From the cell containing the given text, extract its center point as (X, Y) coordinate. 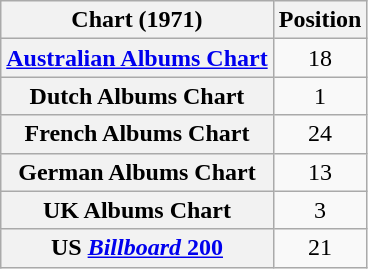
Australian Albums Chart (137, 58)
3 (320, 210)
US Billboard 200 (137, 248)
1 (320, 96)
24 (320, 134)
21 (320, 248)
Position (320, 20)
18 (320, 58)
UK Albums Chart (137, 210)
French Albums Chart (137, 134)
Chart (1971) (137, 20)
13 (320, 172)
Dutch Albums Chart (137, 96)
German Albums Chart (137, 172)
